Capture the cell that displays the provided text and extract its [X, Y] central coordinate. 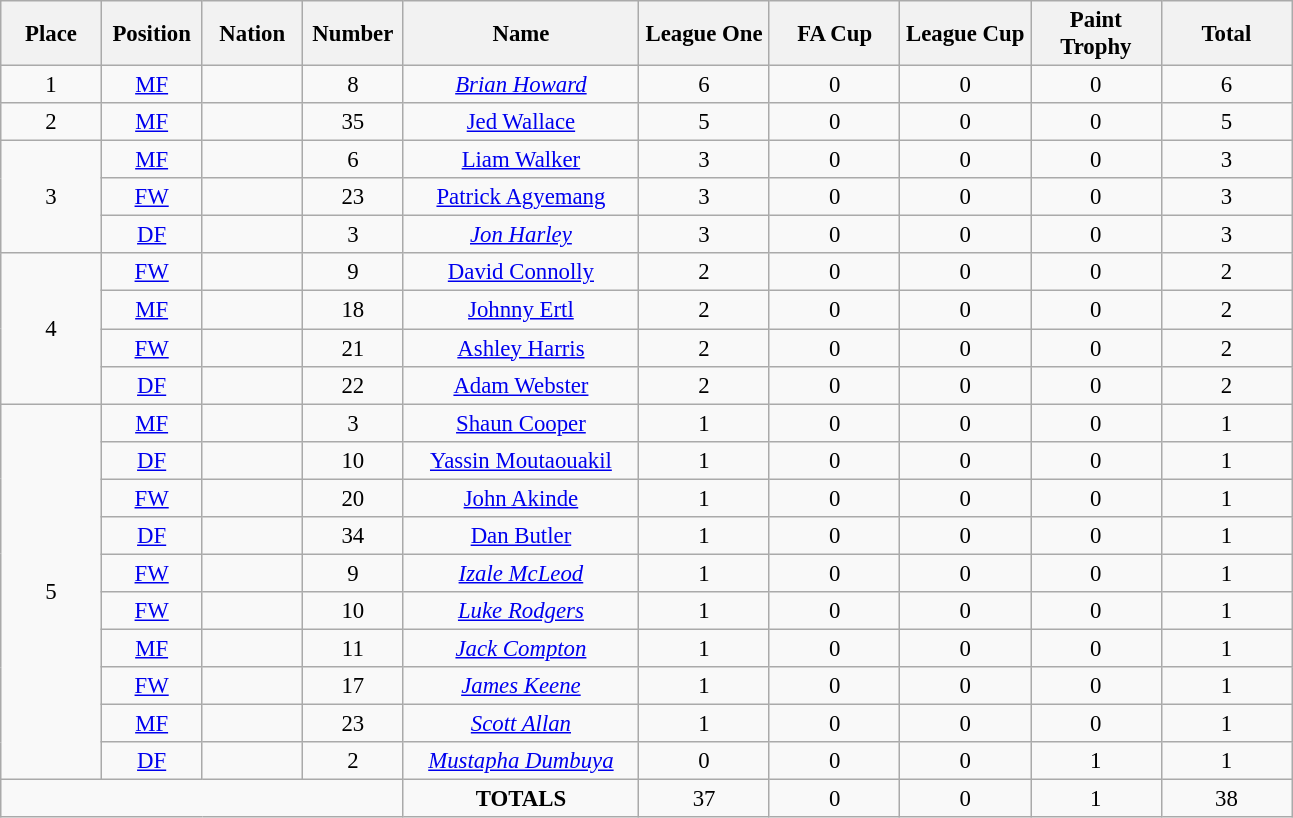
20 [354, 498]
League One [704, 34]
FA Cup [834, 34]
Place [52, 34]
Johnny Ertl [521, 310]
Position [152, 34]
David Connolly [521, 273]
35 [354, 122]
James Keene [521, 686]
Dan Butler [521, 536]
Jon Harley [521, 235]
38 [1226, 799]
Adam Webster [521, 385]
League Cup [966, 34]
Number [354, 34]
8 [354, 85]
22 [354, 385]
Total [1226, 34]
37 [704, 799]
34 [354, 536]
Yassin Moutaouakil [521, 460]
John Akinde [521, 498]
Patrick Agyemang [521, 197]
Jed Wallace [521, 122]
21 [354, 348]
TOTALS [521, 799]
Shaun Cooper [521, 423]
4 [52, 329]
17 [354, 686]
Liam Walker [521, 160]
Ashley Harris [521, 348]
Scott Allan [521, 724]
Izale McLeod [521, 573]
Nation [252, 34]
18 [354, 310]
Luke Rodgers [521, 611]
Mustapha Dumbuya [521, 761]
Brian Howard [521, 85]
Name [521, 34]
Paint Trophy [1096, 34]
11 [354, 648]
Jack Compton [521, 648]
